From the cell containing the given text, extract its center point as [x, y] coordinate. 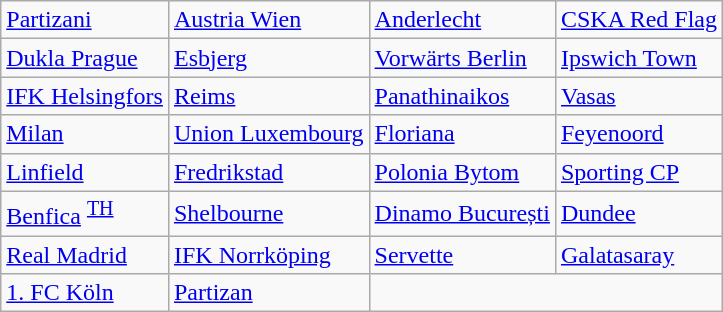
Fredrikstad [268, 172]
Esbjerg [268, 58]
1. FC Köln [85, 293]
Partizani [85, 20]
Panathinaikos [462, 96]
Anderlecht [462, 20]
Sporting CP [638, 172]
Dinamo București [462, 214]
Feyenoord [638, 134]
Benfica TH [85, 214]
Shelbourne [268, 214]
IFK Helsingfors [85, 96]
Milan [85, 134]
Partizan [268, 293]
Linfield [85, 172]
Vasas [638, 96]
Union Luxembourg [268, 134]
Real Madrid [85, 255]
Dukla Prague [85, 58]
Ipswich Town [638, 58]
Vorwärts Berlin [462, 58]
Servette [462, 255]
CSKA Red Flag [638, 20]
Galatasaray [638, 255]
Dundee [638, 214]
IFK Norrköping [268, 255]
Polonia Bytom [462, 172]
Floriana [462, 134]
Reims [268, 96]
Austria Wien [268, 20]
